Output the [x, y] coordinate of the center of the cell containing the given text.  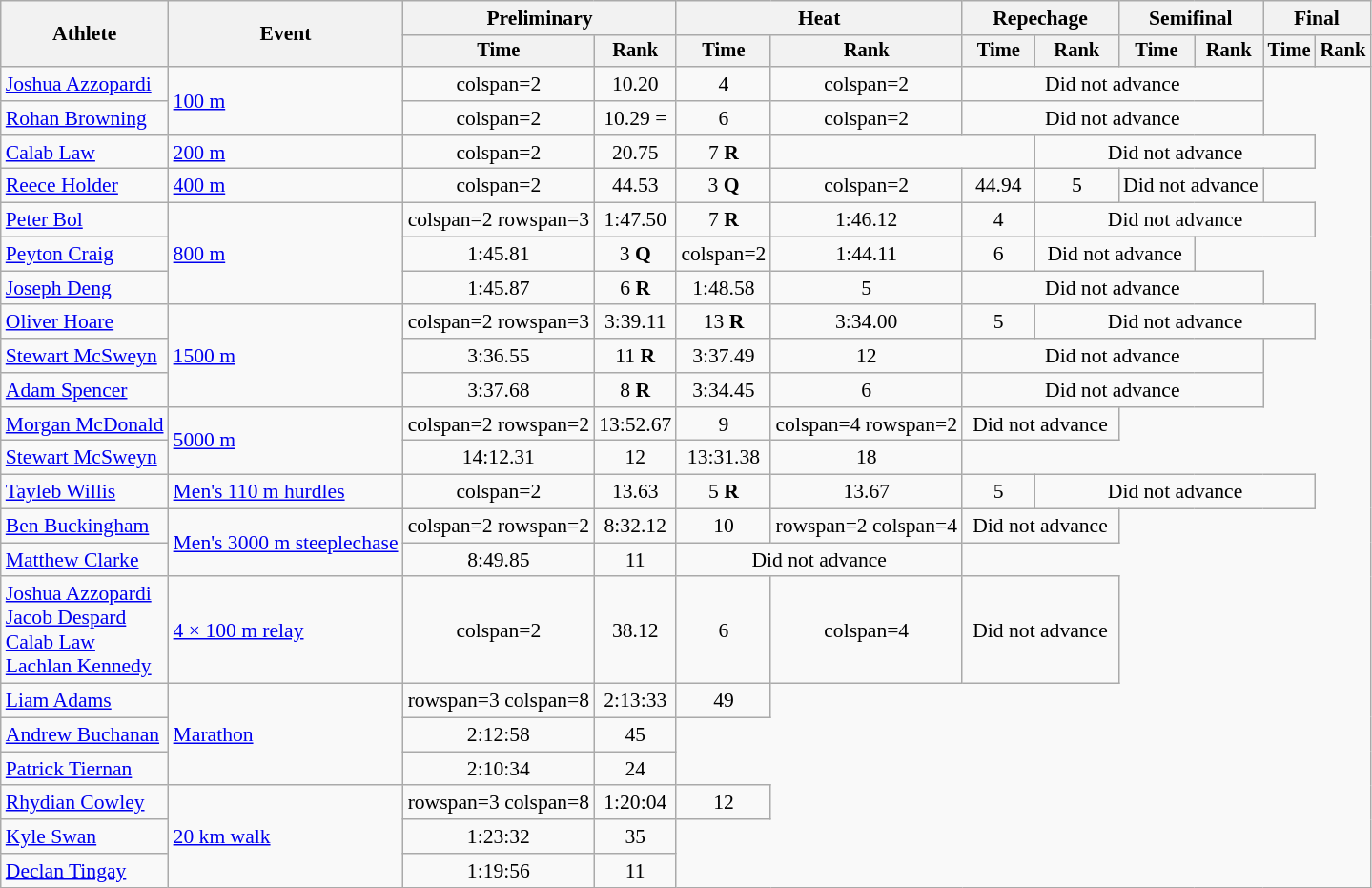
Tayleb Willis [85, 492]
Morgan McDonald [85, 424]
13.67 [866, 492]
3:37.49 [723, 356]
3:39.11 [635, 322]
13 R [723, 322]
200 m [286, 153]
1:23:32 [500, 836]
13:52.67 [635, 424]
14:12.31 [500, 458]
9 [723, 424]
6 R [635, 288]
Calab Law [85, 153]
Men's 3000 m steeplechase [286, 544]
Joshua Azzopardi [85, 84]
Adam Spencer [85, 390]
38.12 [635, 630]
Oliver Hoare [85, 322]
Declan Tingay [85, 871]
45 [635, 735]
1:45.87 [500, 288]
10.29 = [635, 118]
Matthew Clarke [85, 560]
1:47.50 [635, 220]
13.63 [635, 492]
1:48.58 [723, 288]
Final [1317, 18]
Heat [819, 18]
Andrew Buchanan [85, 735]
13:31.38 [723, 458]
Event [286, 34]
3:34.45 [723, 390]
Ben Buckingham [85, 527]
8 R [635, 390]
24 [635, 769]
1:45.81 [500, 255]
Patrick Tiernan [85, 769]
colspan=4 [866, 630]
Reece Holder [85, 186]
400 m [286, 186]
Repechage [1040, 18]
18 [866, 458]
Athlete [85, 34]
Joseph Deng [85, 288]
Rhydian Cowley [85, 803]
2:12:58 [500, 735]
Marathon [286, 734]
Rohan Browning [85, 118]
3:34.00 [866, 322]
Peter Bol [85, 220]
1:20:04 [635, 803]
44.94 [999, 186]
2:13:33 [635, 701]
2:10:34 [500, 769]
Peyton Craig [85, 255]
4 × 100 m relay [286, 630]
Kyle Swan [85, 836]
49 [723, 701]
Liam Adams [85, 701]
Joshua Azzopardi Jacob Despard Calab Law Lachlan Kennedy [85, 630]
1:19:56 [500, 871]
35 [635, 836]
100 m [286, 101]
3:36.55 [500, 356]
Men's 110 m hurdles [286, 492]
8:49.85 [500, 560]
1:44.11 [866, 255]
Semifinal [1191, 18]
11 R [635, 356]
20 km walk [286, 837]
1:46.12 [866, 220]
8:32.12 [635, 527]
5 R [723, 492]
800 m [286, 254]
3:37.68 [500, 390]
5000 m [286, 441]
rowspan=2 colspan=4 [866, 527]
10.20 [635, 84]
20.75 [635, 153]
colspan=4 rowspan=2 [866, 424]
Preliminary [540, 18]
44.53 [635, 186]
10 [723, 527]
1500 m [286, 357]
